Pinpoint the cell where the given text exists, returning its (X, Y) midpoint coordinate. 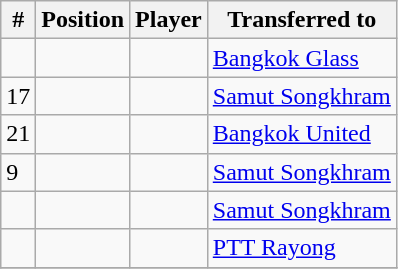
9 (18, 172)
Bangkok Glass (302, 58)
Bangkok United (302, 134)
21 (18, 134)
Player (169, 20)
Transferred to (302, 20)
17 (18, 96)
PTT Rayong (302, 248)
Position (83, 20)
# (18, 20)
